Capture the cell that displays the provided text and extract its (X, Y) central coordinate. 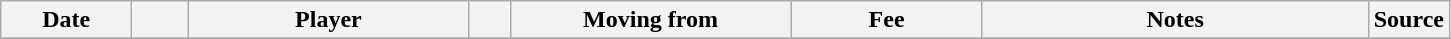
Moving from (650, 20)
Source (1408, 20)
Fee (886, 20)
Date (66, 20)
Player (328, 20)
Notes (1175, 20)
